Return the (X, Y) coordinate for the center point of the cell that contains the specified text.  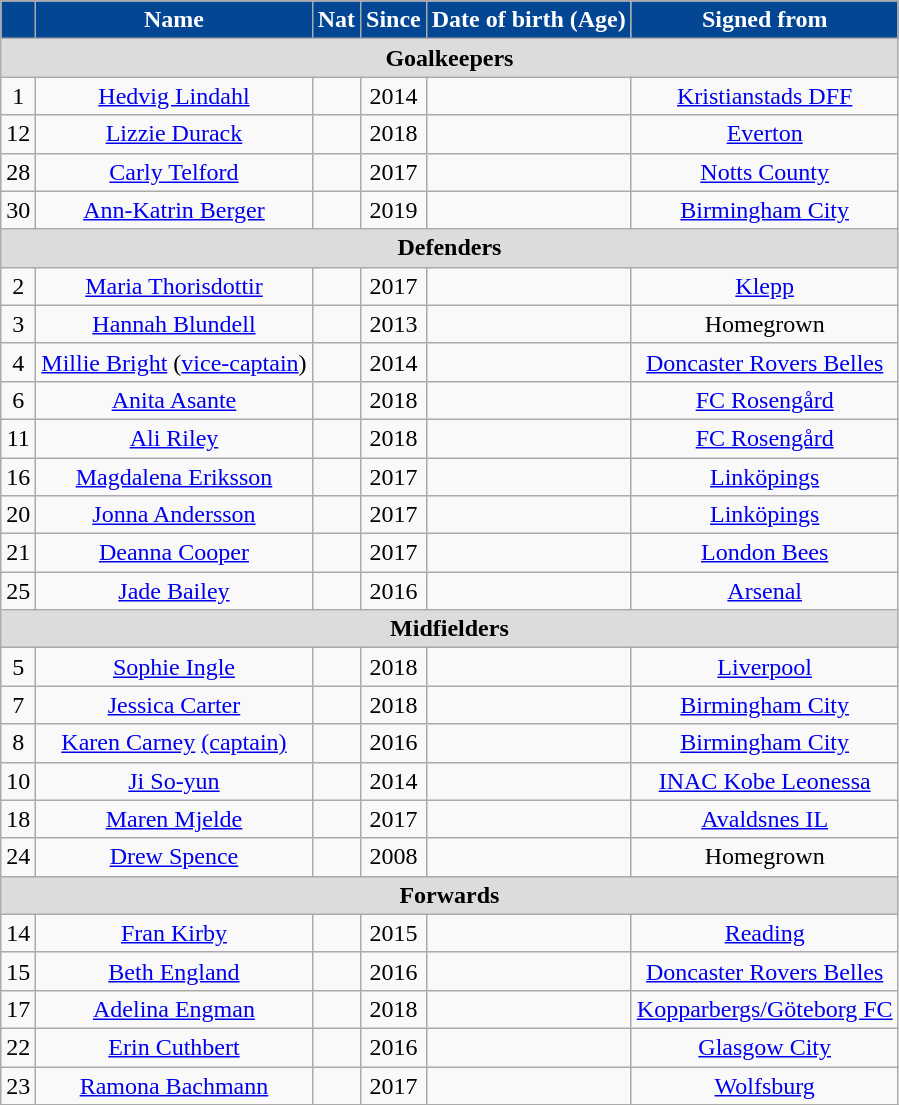
Ali Riley (174, 438)
2019 (394, 210)
30 (18, 210)
Drew Spence (174, 857)
23 (18, 1085)
6 (18, 400)
Since (394, 20)
18 (18, 819)
15 (18, 971)
Hedvig Lindahl (174, 96)
8 (18, 743)
24 (18, 857)
Ji So-yun (174, 781)
2 (18, 286)
Name (174, 20)
Ann-Katrin Berger (174, 210)
Signed from (764, 20)
London Bees (764, 553)
Carly Telford (174, 172)
2008 (394, 857)
16 (18, 477)
Avaldsnes IL (764, 819)
Midfielders (450, 629)
Wolfsburg (764, 1085)
Lizzie Durack (174, 134)
2015 (394, 933)
Jonna Andersson (174, 515)
Defenders (450, 248)
Sophie Ingle (174, 667)
14 (18, 933)
Ramona Bachmann (174, 1085)
17 (18, 1009)
Forwards (450, 895)
Anita Asante (174, 400)
Hannah Blundell (174, 324)
3 (18, 324)
Karen Carney (captain) (174, 743)
Magdalena Eriksson (174, 477)
Reading (764, 933)
Millie Bright (vice-captain) (174, 362)
Maren Mjelde (174, 819)
Liverpool (764, 667)
7 (18, 705)
Deanna Cooper (174, 553)
11 (18, 438)
10 (18, 781)
Kopparbergs/Göteborg FC (764, 1009)
22 (18, 1047)
Erin Cuthbert (174, 1047)
Goalkeepers (450, 58)
Jessica Carter (174, 705)
12 (18, 134)
Maria Thorisdottir (174, 286)
28 (18, 172)
Fran Kirby (174, 933)
4 (18, 362)
Notts County (764, 172)
Adelina Engman (174, 1009)
Jade Bailey (174, 591)
20 (18, 515)
Kristianstads DFF (764, 96)
Klepp (764, 286)
5 (18, 667)
Nat (336, 20)
Date of birth (Age) (528, 20)
Glasgow City (764, 1047)
INAC Kobe Leonessa (764, 781)
Arsenal (764, 591)
21 (18, 553)
25 (18, 591)
Beth England (174, 971)
2013 (394, 324)
1 (18, 96)
Everton (764, 134)
